Determine the [X, Y] coordinate at the center of the cell enclosing the given text.  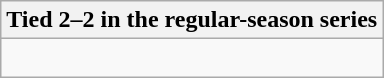
Tied 2–2 in the regular-season series [192, 20]
